Find where the given text appears and provide that cell's center as (x, y) coordinate. 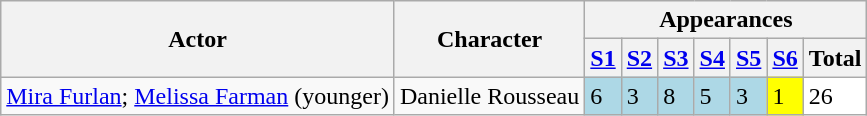
S6 (785, 58)
Mira Furlan; Melissa Farman (younger) (198, 96)
Danielle Rousseau (489, 96)
S1 (603, 58)
S4 (712, 58)
Actor (198, 39)
Character (489, 39)
26 (835, 96)
S5 (748, 58)
Total (835, 58)
S2 (639, 58)
8 (676, 96)
1 (785, 96)
5 (712, 96)
Appearances (726, 20)
6 (603, 96)
S3 (676, 58)
